Capture the cell that displays the provided text and extract its (x, y) central coordinate. 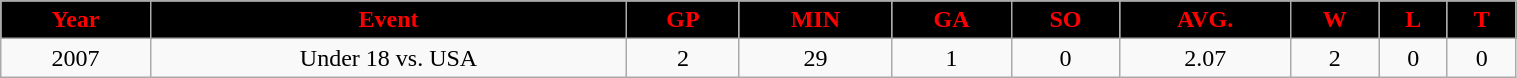
W (1334, 20)
L (1413, 20)
Year (76, 20)
GA (952, 20)
1 (952, 58)
SO (1066, 20)
2007 (76, 58)
29 (816, 58)
Under 18 vs. USA (388, 58)
T (1482, 20)
GP (683, 20)
AVG. (1205, 20)
Event (388, 20)
MIN (816, 20)
2.07 (1205, 58)
